Determine the [x, y] coordinate at the center of the cell enclosing the given text.  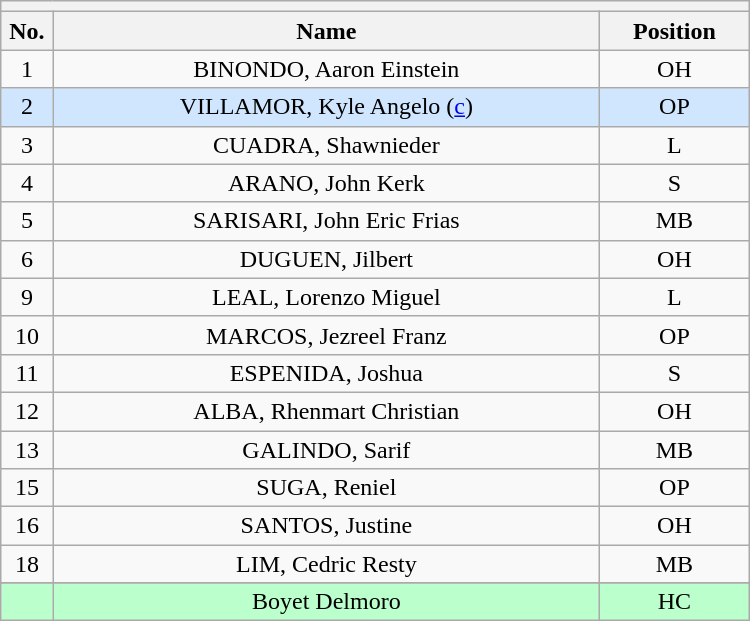
LIM, Cedric Resty [326, 564]
Name [326, 31]
11 [27, 373]
VILLAMOR, Kyle Angelo (c) [326, 107]
5 [27, 221]
DUGUEN, Jilbert [326, 259]
ARANO, John Kerk [326, 183]
LEAL, Lorenzo Miguel [326, 297]
15 [27, 488]
1 [27, 69]
12 [27, 411]
CUADRA, Shawnieder [326, 145]
BINONDO, Aaron Einstein [326, 69]
13 [27, 449]
SARISARI, John Eric Frias [326, 221]
16 [27, 526]
SUGA, Reniel [326, 488]
18 [27, 564]
ESPENIDA, Joshua [326, 373]
HC [675, 602]
SANTOS, Justine [326, 526]
9 [27, 297]
ALBA, Rhenmart Christian [326, 411]
No. [27, 31]
2 [27, 107]
MARCOS, Jezreel Franz [326, 335]
Position [675, 31]
GALINDO, Sarif [326, 449]
10 [27, 335]
4 [27, 183]
Boyet Delmoro [326, 602]
3 [27, 145]
6 [27, 259]
